Provide the (x, y) coordinate of the cell's center where the given text is located.  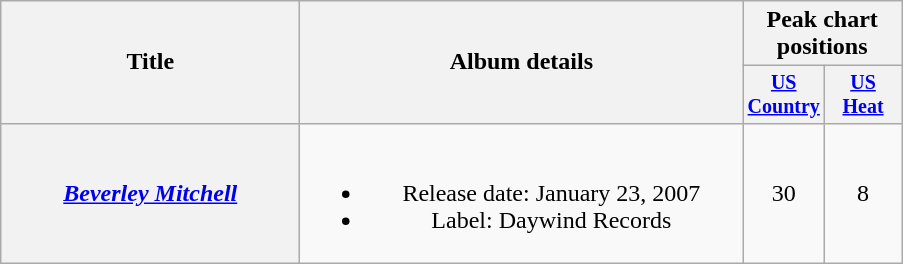
Title (150, 62)
30 (784, 193)
Release date: January 23, 2007Label: Daywind Records (522, 193)
US Country (784, 94)
Beverley Mitchell (150, 193)
US Heat (864, 94)
8 (864, 193)
Peak chartpositions (822, 34)
Album details (522, 62)
